Output the [X, Y] coordinate of the center of the cell containing the given text.  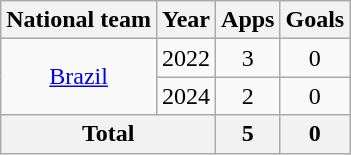
Goals [315, 20]
2024 [186, 96]
2 [248, 96]
2022 [186, 58]
Year [186, 20]
Apps [248, 20]
5 [248, 134]
National team [79, 20]
Total [108, 134]
Brazil [79, 77]
3 [248, 58]
